Determine the (X, Y) coordinate at the center of the cell enclosing the given text.  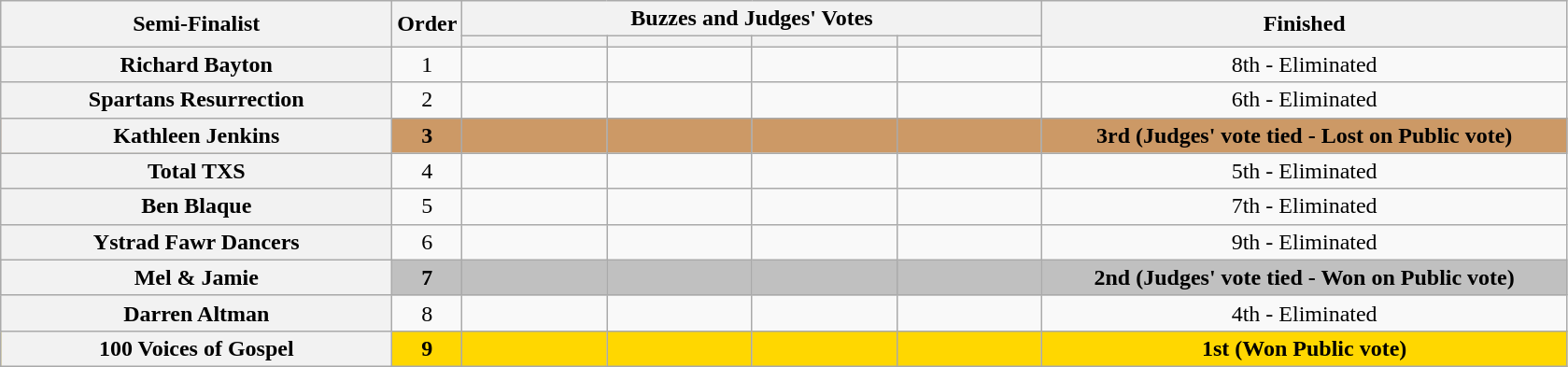
9 (428, 348)
7th - Eliminated (1304, 206)
Mel & Jamie (196, 277)
4th - Eliminated (1304, 313)
5th - Eliminated (1304, 171)
Richard Bayton (196, 64)
8 (428, 313)
6 (428, 242)
100 Voices of Gospel (196, 348)
Ystrad Fawr Dancers (196, 242)
Semi-Finalist (196, 24)
8th - Eliminated (1304, 64)
Kathleen Jenkins (196, 135)
Darren Altman (196, 313)
3rd (Judges' vote tied - Lost on Public vote) (1304, 135)
Order (428, 24)
Buzzes and Judges' Votes (752, 19)
1st (Won Public vote) (1304, 348)
4 (428, 171)
Spartans Resurrection (196, 100)
2nd (Judges' vote tied - Won on Public vote) (1304, 277)
3 (428, 135)
2 (428, 100)
9th - Eliminated (1304, 242)
7 (428, 277)
1 (428, 64)
6th - Eliminated (1304, 100)
Finished (1304, 24)
5 (428, 206)
Total TXS (196, 171)
Ben Blaque (196, 206)
